Identify which cell holds the provided text, then report its (X, Y) central coordinate. 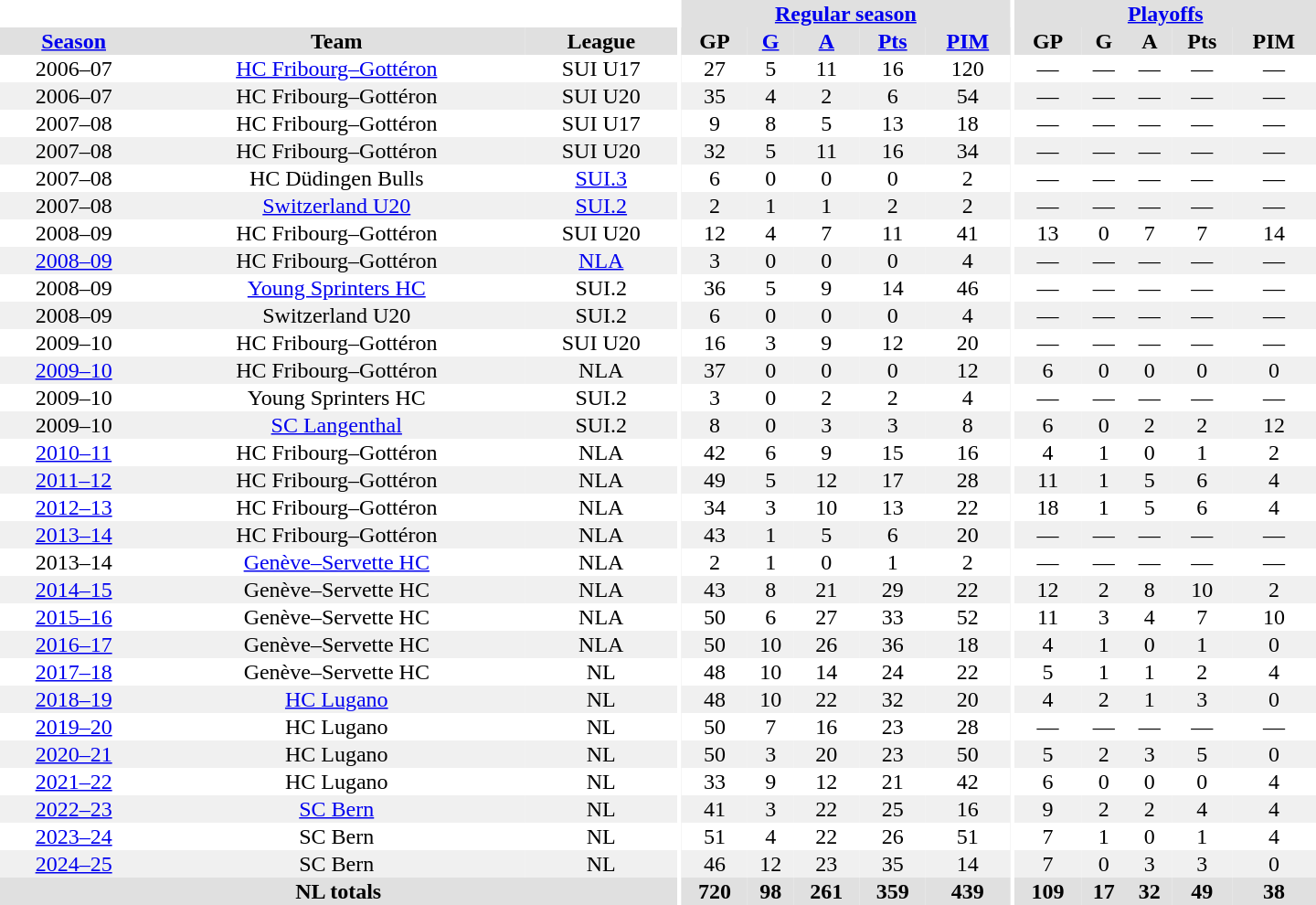
HC Düdingen Bulls (336, 178)
2011–12 (73, 480)
2019–20 (73, 727)
54 (968, 96)
League (601, 41)
38 (1274, 891)
359 (892, 891)
2010–11 (73, 452)
2021–22 (73, 782)
SUI.3 (601, 178)
SC Langenthal (336, 425)
24 (892, 672)
109 (1047, 891)
Playoffs (1165, 14)
2020–21 (73, 754)
261 (826, 891)
2015–16 (73, 617)
2024–25 (73, 864)
52 (968, 617)
NL totals (338, 891)
29 (892, 590)
15 (892, 452)
439 (968, 891)
120 (968, 69)
2016–17 (73, 644)
98 (770, 891)
Regular season (846, 14)
25 (892, 809)
2023–24 (73, 836)
Season (73, 41)
720 (715, 891)
Team (336, 41)
2017–18 (73, 672)
2022–23 (73, 809)
2012–13 (73, 507)
2014–15 (73, 590)
37 (715, 370)
2018–19 (73, 699)
